Search for the cell housing the specified text and yield its [x, y] center coordinate. 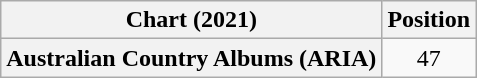
Australian Country Albums (ARIA) [192, 58]
Chart (2021) [192, 20]
Position [429, 20]
47 [429, 58]
